Pinpoint the cell where the given text exists, returning its [x, y] midpoint coordinate. 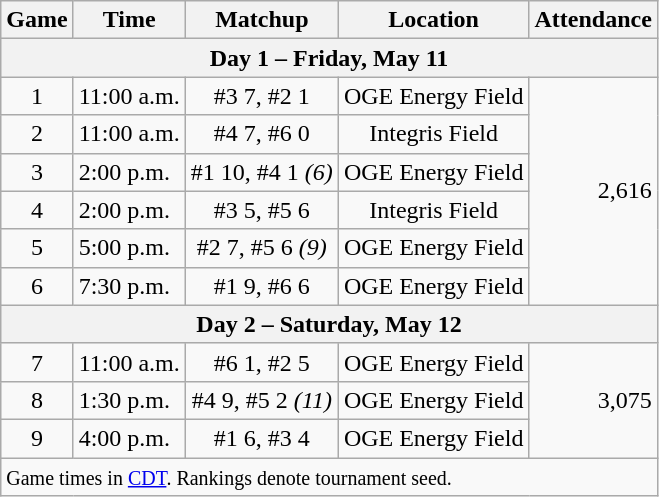
9 [37, 438]
#3 5, #5 6 [262, 210]
Matchup [262, 20]
1:30 p.m. [129, 400]
Game [37, 20]
Location [434, 20]
#1 10, #4 1 (6) [262, 172]
7 [37, 362]
Game times in CDT. Rankings denote tournament seed. [330, 477]
4:00 p.m. [129, 438]
Attendance [593, 20]
2 [37, 134]
Day 1 – Friday, May 11 [330, 58]
Day 2 – Saturday, May 12 [330, 324]
#4 9, #5 2 (11) [262, 400]
Time [129, 20]
#3 7, #2 1 [262, 96]
5 [37, 248]
2,616 [593, 191]
5:00 p.m. [129, 248]
1 [37, 96]
4 [37, 210]
8 [37, 400]
6 [37, 286]
3 [37, 172]
3,075 [593, 400]
#1 6, #3 4 [262, 438]
7:30 p.m. [129, 286]
#6 1, #2 5 [262, 362]
#1 9, #6 6 [262, 286]
#2 7, #5 6 (9) [262, 248]
#4 7, #6 0 [262, 134]
